For the text-containing cell, return its midpoint in [x, y] coordinate format. 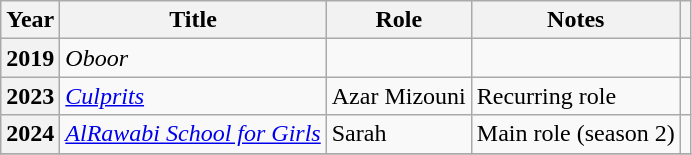
Year [30, 20]
2019 [30, 58]
Notes [576, 20]
AlRawabi School for Girls [193, 134]
2023 [30, 96]
Recurring role [576, 96]
2024 [30, 134]
Sarah [398, 134]
Main role (season 2) [576, 134]
Oboor [193, 58]
Title [193, 20]
Role [398, 20]
Azar Mizouni [398, 96]
Culprits [193, 96]
